Pinpoint the cell where the given text exists, returning its [x, y] midpoint coordinate. 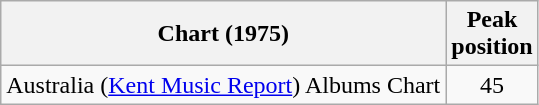
Peakposition [492, 34]
45 [492, 85]
Australia (Kent Music Report) Albums Chart [224, 85]
Chart (1975) [224, 34]
